Extract the [X, Y] coordinate from the center of the cell holding the provided text.  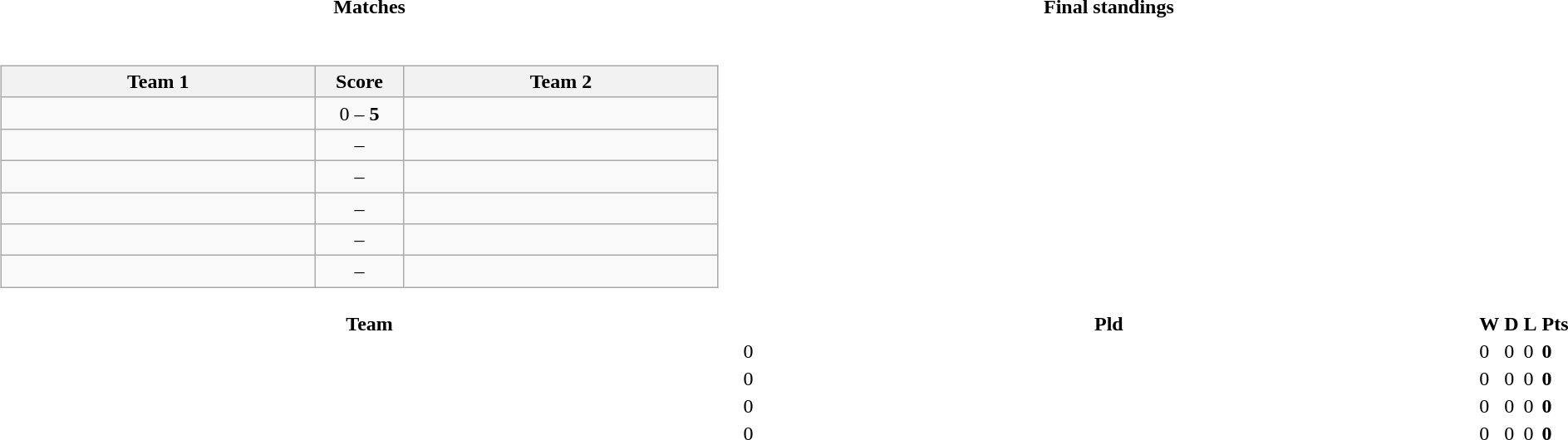
W [1489, 324]
Team 1 [158, 81]
Team 2 [561, 81]
Score [359, 81]
Pld [1108, 324]
D [1511, 324]
L [1531, 324]
0 – 5 [359, 113]
